For the text-containing cell, return its midpoint in [X, Y] coordinate format. 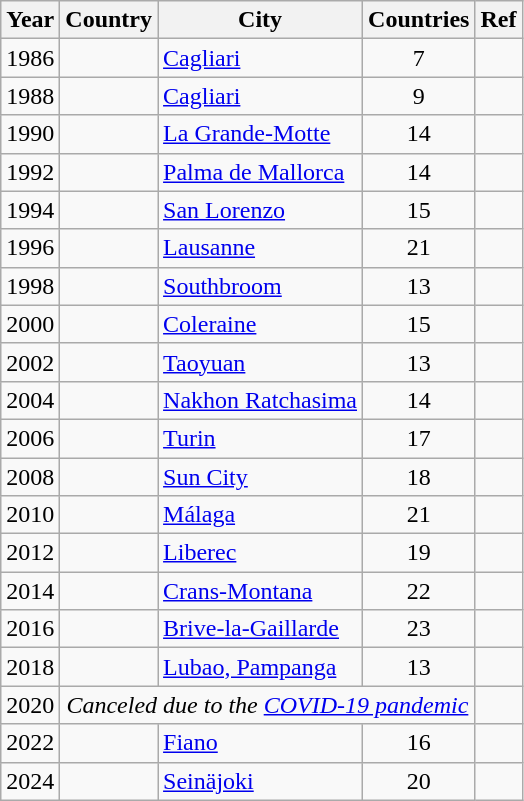
1990 [30, 134]
2012 [30, 553]
2008 [30, 477]
San Lorenzo [260, 210]
Countries [419, 20]
1992 [30, 172]
2000 [30, 324]
Southbroom [260, 286]
Country [109, 20]
Málaga [260, 515]
9 [419, 96]
1988 [30, 96]
2016 [30, 629]
Palma de Mallorca [260, 172]
City [260, 20]
Lausanne [260, 248]
23 [419, 629]
Turin [260, 438]
2010 [30, 515]
Brive-la-Gaillarde [260, 629]
Sun City [260, 477]
Crans-Montana [260, 591]
Liberec [260, 553]
2024 [30, 781]
Seinäjoki [260, 781]
2014 [30, 591]
18 [419, 477]
1998 [30, 286]
La Grande-Motte [260, 134]
2018 [30, 667]
Nakhon Ratchasima [260, 400]
2002 [30, 362]
17 [419, 438]
Fiano [260, 743]
2006 [30, 438]
1996 [30, 248]
1994 [30, 210]
Year [30, 20]
2022 [30, 743]
2004 [30, 400]
19 [419, 553]
1986 [30, 58]
Coleraine [260, 324]
7 [419, 58]
2020 [30, 705]
Taoyuan [260, 362]
22 [419, 591]
Canceled due to the COVID-19 pandemic [268, 705]
16 [419, 743]
20 [419, 781]
Lubao, Pampanga [260, 667]
Ref [498, 20]
